Determine the (X, Y) coordinate at the center of the cell enclosing the given text.  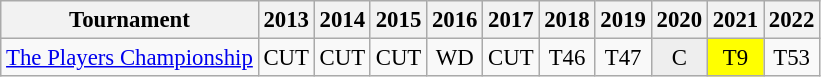
2014 (342, 20)
2017 (511, 20)
2020 (679, 20)
2018 (567, 20)
T46 (567, 58)
C (679, 58)
2013 (286, 20)
2022 (792, 20)
2016 (455, 20)
2015 (398, 20)
Tournament (130, 20)
The Players Championship (130, 58)
WD (455, 58)
2019 (623, 20)
T53 (792, 58)
T47 (623, 58)
T9 (735, 58)
2021 (735, 20)
